Search for the cell housing the specified text and yield its (X, Y) center coordinate. 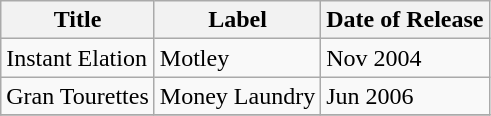
Title (78, 20)
Money Laundry (237, 96)
Label (237, 20)
Jun 2006 (405, 96)
Nov 2004 (405, 58)
Date of Release (405, 20)
Instant Elation (78, 58)
Motley (237, 58)
Gran Tourettes (78, 96)
